Pinpoint the cell where the given text exists, returning its (X, Y) midpoint coordinate. 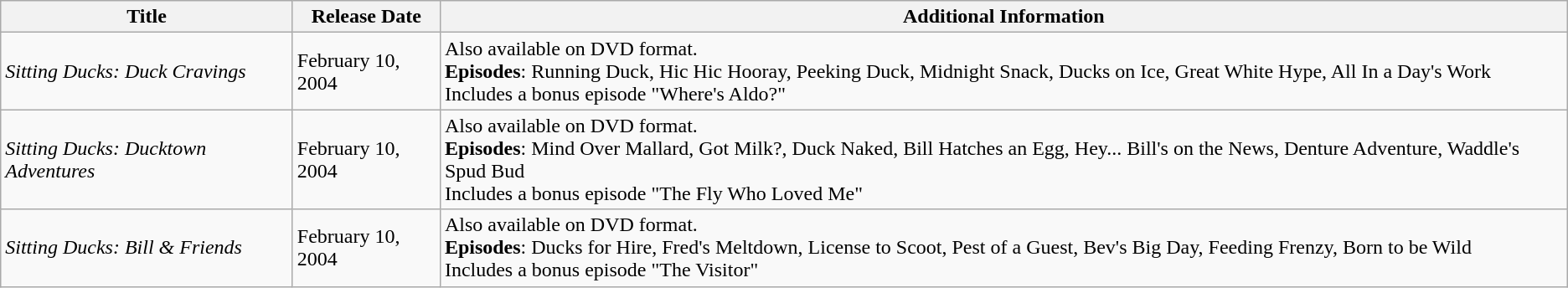
Sitting Ducks: Duck Cravings (147, 71)
Sitting Ducks: Bill & Friends (147, 248)
Sitting Ducks: Ducktown Adventures (147, 159)
Release Date (366, 17)
Title (147, 17)
Additional Information (1003, 17)
